Output the [x, y] coordinate of the center of the cell containing the given text.  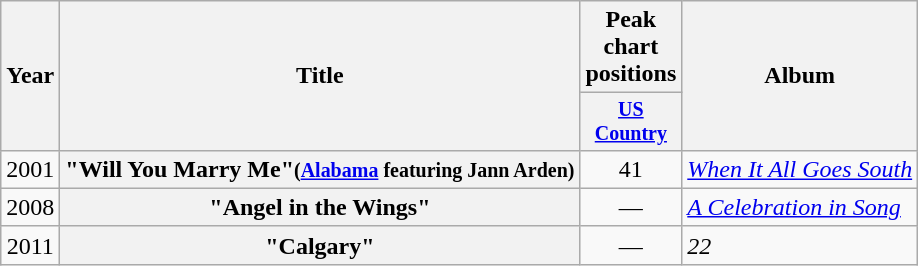
"Calgary" [320, 245]
"Will You Marry Me"(Alabama featuring Jann Arden) [320, 169]
Title [320, 76]
US Country [631, 122]
When It All Goes South [800, 169]
22 [800, 245]
"Angel in the Wings" [320, 207]
41 [631, 169]
2011 [30, 245]
A Celebration in Song [800, 207]
Peak chart positions [631, 47]
Year [30, 76]
2001 [30, 169]
Album [800, 76]
2008 [30, 207]
